For the text-containing cell, return its midpoint in [X, Y] coordinate format. 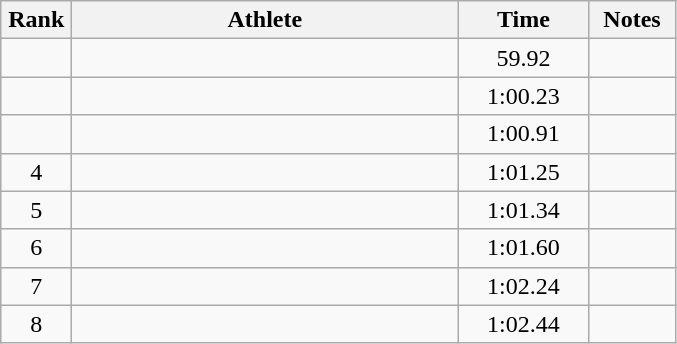
1:02.44 [524, 324]
Notes [632, 20]
59.92 [524, 58]
6 [36, 248]
1:00.91 [524, 134]
1:02.24 [524, 286]
7 [36, 286]
Rank [36, 20]
1:01.60 [524, 248]
5 [36, 210]
1:01.34 [524, 210]
8 [36, 324]
Athlete [265, 20]
1:01.25 [524, 172]
1:00.23 [524, 96]
Time [524, 20]
4 [36, 172]
